Provide the (x, y) coordinate of the cell's center where the given text is located.  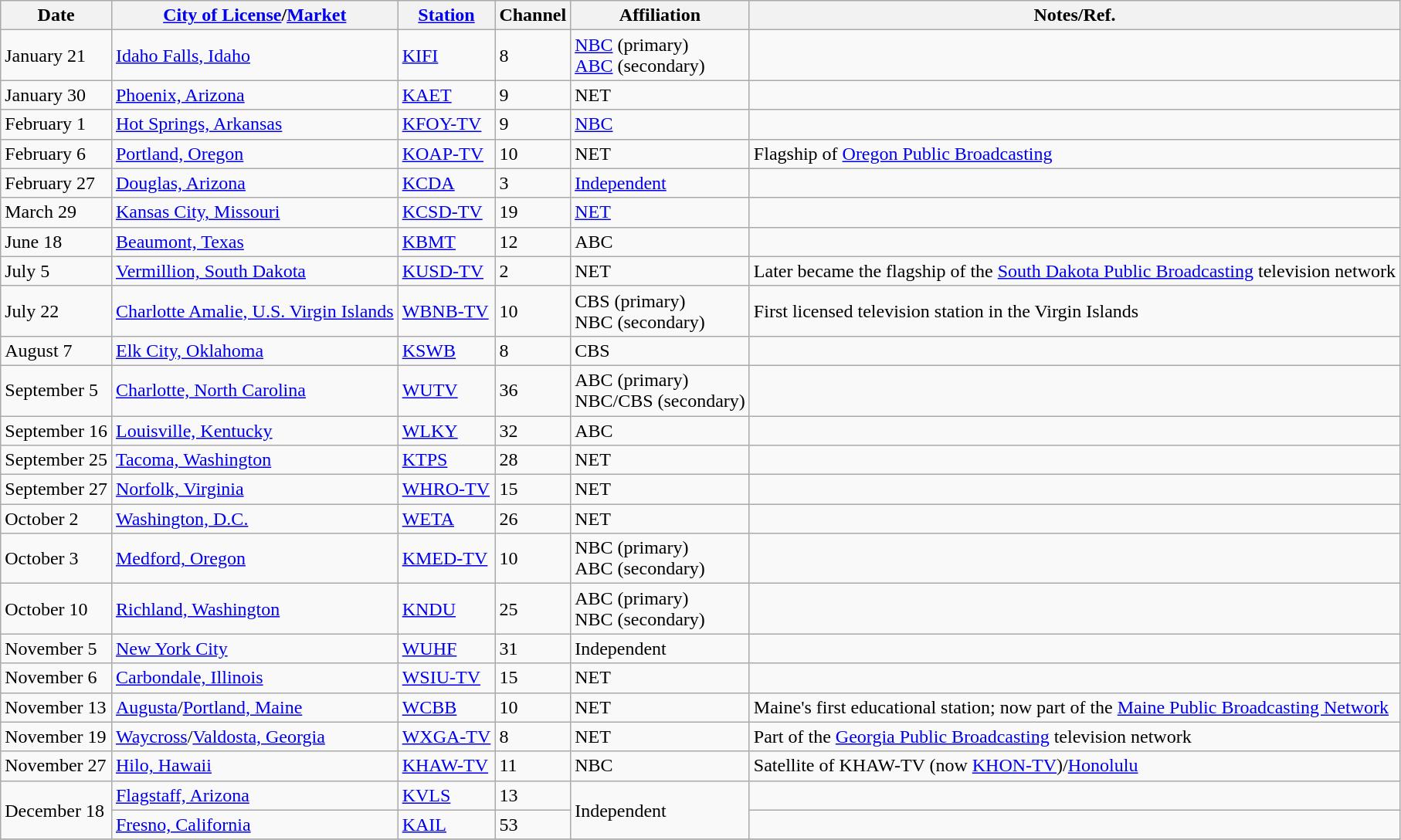
Washington, D.C. (255, 519)
11 (533, 766)
31 (533, 649)
Flagship of Oregon Public Broadcasting (1074, 154)
KOAP-TV (446, 154)
September 16 (56, 430)
Medford, Oregon (255, 559)
53 (533, 825)
3 (533, 183)
September 5 (56, 391)
CBS (primary) NBC (secondary) (660, 310)
WSIU-TV (446, 678)
KAIL (446, 825)
28 (533, 460)
Maine's first educational station; now part of the Maine Public Broadcasting Network (1074, 707)
October 3 (56, 559)
First licensed television station in the Virgin Islands (1074, 310)
February 27 (56, 183)
KAET (446, 95)
Flagstaff, Arizona (255, 795)
Station (446, 15)
Channel (533, 15)
Hot Springs, Arkansas (255, 124)
KUSD-TV (446, 271)
Richland, Washington (255, 608)
ABC (primary) NBC/CBS (secondary) (660, 391)
Waycross/Valdosta, Georgia (255, 737)
KMED-TV (446, 559)
KHAW-TV (446, 766)
KNDU (446, 608)
36 (533, 391)
KCSD-TV (446, 212)
Beaumont, Texas (255, 242)
Portland, Oregon (255, 154)
KSWB (446, 351)
KFOY-TV (446, 124)
Date (56, 15)
City of License/Market (255, 15)
September 27 (56, 489)
August 7 (56, 351)
Fresno, California (255, 825)
WUTV (446, 391)
Affiliation (660, 15)
WLKY (446, 430)
November 5 (56, 649)
Elk City, Oklahoma (255, 351)
Phoenix, Arizona (255, 95)
CBS (660, 351)
13 (533, 795)
January 21 (56, 56)
Hilo, Hawaii (255, 766)
November 27 (56, 766)
Kansas City, Missouri (255, 212)
WUHF (446, 649)
WHRO-TV (446, 489)
November 19 (56, 737)
19 (533, 212)
KTPS (446, 460)
KVLS (446, 795)
2 (533, 271)
Charlotte Amalie, U.S. Virgin Islands (255, 310)
Douglas, Arizona (255, 183)
ABC (primary) NBC (secondary) (660, 608)
KCDA (446, 183)
WXGA-TV (446, 737)
March 29 (56, 212)
July 5 (56, 271)
Part of the Georgia Public Broadcasting television network (1074, 737)
November 6 (56, 678)
February 6 (56, 154)
October 2 (56, 519)
Tacoma, Washington (255, 460)
26 (533, 519)
October 10 (56, 608)
January 30 (56, 95)
November 13 (56, 707)
25 (533, 608)
Idaho Falls, Idaho (255, 56)
Carbondale, Illinois (255, 678)
KIFI (446, 56)
WETA (446, 519)
Norfolk, Virginia (255, 489)
December 18 (56, 810)
New York City (255, 649)
Notes/Ref. (1074, 15)
32 (533, 430)
Charlotte, North Carolina (255, 391)
July 22 (56, 310)
KBMT (446, 242)
February 1 (56, 124)
Later became the flagship of the South Dakota Public Broadcasting television network (1074, 271)
September 25 (56, 460)
Augusta/Portland, Maine (255, 707)
Satellite of KHAW-TV (now KHON-TV)/Honolulu (1074, 766)
June 18 (56, 242)
12 (533, 242)
WCBB (446, 707)
Vermillion, South Dakota (255, 271)
WBNB-TV (446, 310)
Louisville, Kentucky (255, 430)
